Capture the cell that displays the provided text and extract its (x, y) central coordinate. 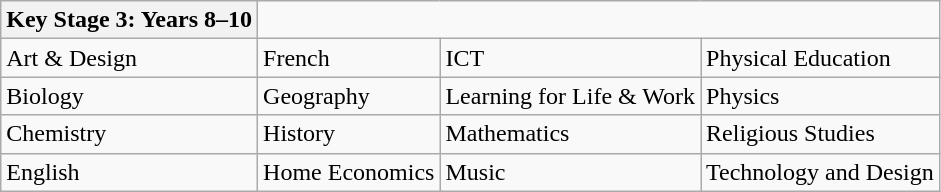
English (130, 172)
French (349, 58)
Biology (130, 96)
Physical Education (820, 58)
Religious Studies (820, 134)
Key Stage 3: Years 8–10 (130, 20)
ICT (570, 58)
Music (570, 172)
Art & Design (130, 58)
Mathematics (570, 134)
Technology and Design (820, 172)
Physics (820, 96)
Geography (349, 96)
Chemistry (130, 134)
History (349, 134)
Home Economics (349, 172)
Learning for Life & Work (570, 96)
